Scan for the cell matching the given text and deliver its (X, Y) coordinate at center. 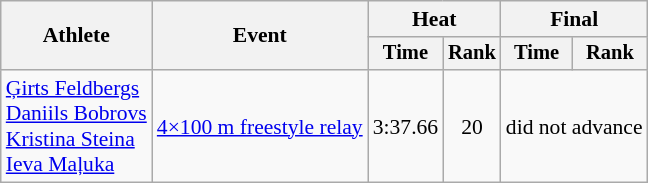
did not advance (574, 126)
Event (260, 36)
Ģirts FeldbergsDaniils BobrovsKristina SteinaIeva Maļuka (76, 126)
Final (574, 19)
4×100 m freestyle relay (260, 126)
20 (472, 126)
Athlete (76, 36)
Heat (434, 19)
3:37.66 (406, 126)
